From the cell containing the given text, extract its center point as [x, y] coordinate. 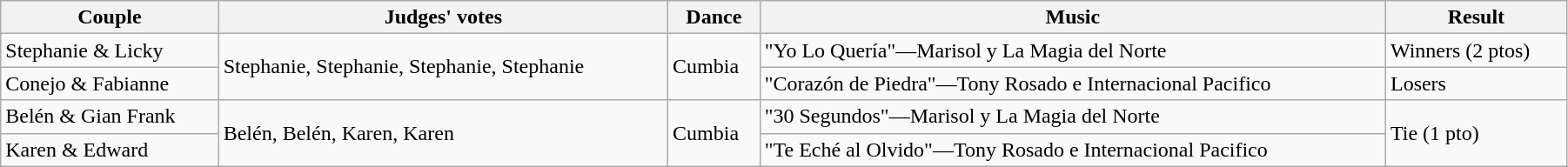
Winners (2 ptos) [1476, 50]
Conejo & Fabianne [110, 83]
Stephanie & Licky [110, 50]
Judges' votes [443, 17]
"Te Eché al Olvido"—Tony Rosado e Internacional Pacifico [1072, 150]
"Yo Lo Quería"—Marisol y La Magia del Norte [1072, 50]
Couple [110, 17]
Tie (1 pto) [1476, 133]
Music [1072, 17]
Belén & Gian Frank [110, 117]
Losers [1476, 83]
"Corazón de Piedra"—Tony Rosado e Internacional Pacifico [1072, 83]
Belén, Belén, Karen, Karen [443, 133]
Dance [714, 17]
Karen & Edward [110, 150]
Stephanie, Stephanie, Stephanie, Stephanie [443, 67]
"30 Segundos"—Marisol y La Magia del Norte [1072, 117]
Result [1476, 17]
